Capture the cell that displays the provided text and extract its [x, y] central coordinate. 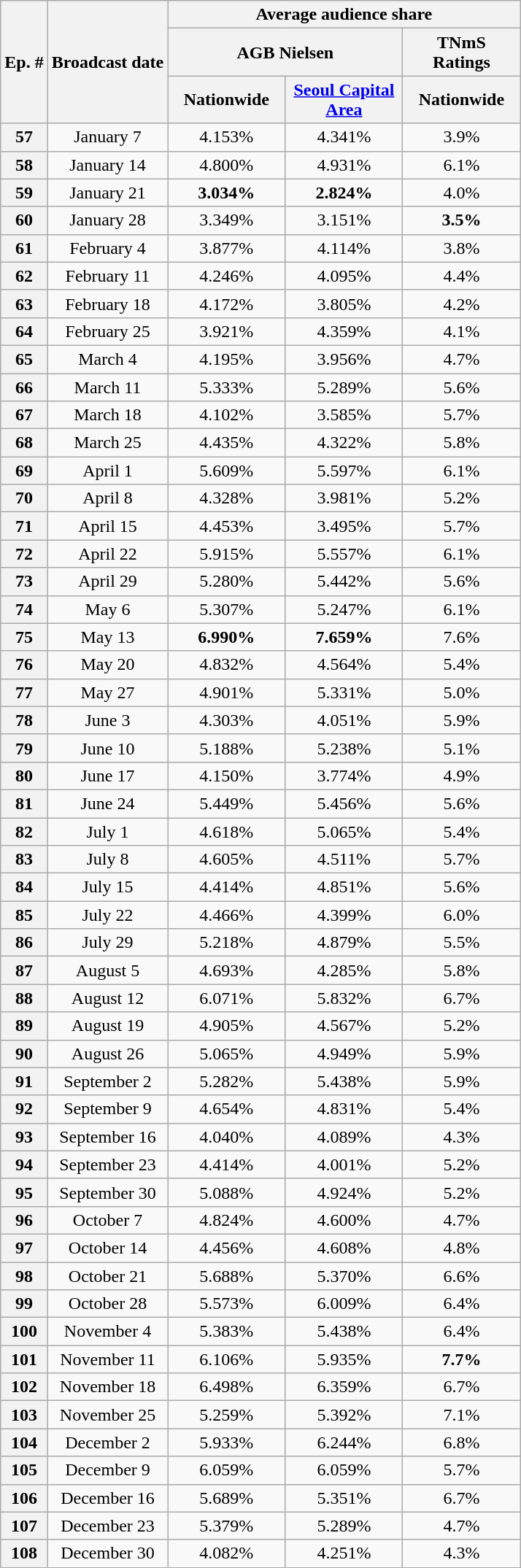
103 [24, 1415]
April 22 [108, 554]
September 23 [108, 1165]
6.990% [226, 637]
107 [24, 1526]
96 [24, 1220]
97 [24, 1248]
60 [24, 220]
February 18 [108, 304]
5.557% [344, 554]
5.307% [226, 609]
6.106% [226, 1359]
100 [24, 1332]
92 [24, 1109]
March 25 [108, 443]
3.5% [461, 220]
5.218% [226, 943]
4.851% [344, 887]
4.195% [226, 359]
3.349% [226, 220]
68 [24, 443]
4.9% [461, 776]
4.102% [226, 415]
March 11 [108, 387]
Average audience share [344, 15]
93 [24, 1137]
102 [24, 1387]
104 [24, 1443]
70 [24, 498]
5.0% [461, 692]
84 [24, 887]
4.150% [226, 776]
4.328% [226, 498]
Seoul Capital Area [344, 99]
October 28 [108, 1304]
5.442% [344, 582]
August 19 [108, 1026]
5.280% [226, 582]
98 [24, 1276]
3.774% [344, 776]
5.188% [226, 748]
4.0% [461, 193]
June 10 [108, 748]
82 [24, 831]
June 3 [108, 720]
6.009% [344, 1304]
July 15 [108, 887]
May 20 [108, 665]
4.949% [344, 1054]
July 29 [108, 943]
December 2 [108, 1443]
87 [24, 970]
September 2 [108, 1081]
January 14 [108, 165]
December 9 [108, 1470]
5.088% [226, 1192]
4.564% [344, 665]
4.879% [344, 943]
April 29 [108, 582]
4.931% [344, 165]
4.153% [226, 137]
4.2% [461, 304]
4.341% [344, 137]
74 [24, 609]
5.449% [226, 803]
May 6 [108, 609]
4.824% [226, 1220]
80 [24, 776]
November 11 [108, 1359]
7.6% [461, 637]
4.095% [344, 276]
73 [24, 582]
5.456% [344, 803]
77 [24, 692]
4.089% [344, 1137]
January 28 [108, 220]
4.511% [344, 860]
4.466% [226, 915]
May 27 [108, 692]
August 5 [108, 970]
6.359% [344, 1387]
February 4 [108, 248]
6.071% [226, 998]
4.051% [344, 720]
75 [24, 637]
95 [24, 1192]
4.654% [226, 1109]
106 [24, 1498]
5.351% [344, 1498]
June 17 [108, 776]
March 18 [108, 415]
83 [24, 860]
6.8% [461, 1443]
4.303% [226, 720]
6.6% [461, 1276]
September 16 [108, 1137]
4.251% [344, 1553]
December 30 [108, 1553]
3.585% [344, 415]
90 [24, 1054]
5.5% [461, 943]
66 [24, 387]
2.824% [344, 193]
4.285% [344, 970]
3.877% [226, 248]
63 [24, 304]
November 25 [108, 1415]
4.435% [226, 443]
3.8% [461, 248]
5.238% [344, 748]
Ep. # [24, 62]
4.456% [226, 1248]
4.114% [344, 248]
November 18 [108, 1387]
4.600% [344, 1220]
3.034% [226, 193]
5.247% [344, 609]
4.831% [344, 1109]
7.659% [344, 637]
89 [24, 1026]
4.453% [226, 526]
4.399% [344, 915]
62 [24, 276]
September 30 [108, 1192]
October 14 [108, 1248]
October 21 [108, 1276]
4.1% [461, 331]
5.370% [344, 1276]
5.609% [226, 471]
7.1% [461, 1415]
4.924% [344, 1192]
108 [24, 1553]
December 16 [108, 1498]
4.082% [226, 1553]
4.800% [226, 165]
86 [24, 943]
4.172% [226, 304]
99 [24, 1304]
August 26 [108, 1054]
4.001% [344, 1165]
81 [24, 803]
5.392% [344, 1415]
5.915% [226, 554]
5.597% [344, 471]
7.7% [461, 1359]
April 15 [108, 526]
5.933% [226, 1443]
69 [24, 471]
85 [24, 915]
5.573% [226, 1304]
5.259% [226, 1415]
4.901% [226, 692]
February 25 [108, 331]
3.805% [344, 304]
5.688% [226, 1276]
June 24 [108, 803]
4.693% [226, 970]
September 9 [108, 1109]
5.832% [344, 998]
5.379% [226, 1526]
78 [24, 720]
65 [24, 359]
December 23 [108, 1526]
3.9% [461, 137]
4.905% [226, 1026]
59 [24, 193]
79 [24, 748]
5.331% [344, 692]
July 1 [108, 831]
3.151% [344, 220]
August 12 [108, 998]
4.608% [344, 1248]
May 13 [108, 637]
5.282% [226, 1081]
March 4 [108, 359]
April 8 [108, 498]
4.359% [344, 331]
4.605% [226, 860]
5.333% [226, 387]
4.8% [461, 1248]
3.921% [226, 331]
TNmS Ratings [461, 53]
6.498% [226, 1387]
6.244% [344, 1443]
July 22 [108, 915]
February 11 [108, 276]
October 7 [108, 1220]
5.689% [226, 1498]
AGB Nielsen [285, 53]
71 [24, 526]
4.040% [226, 1137]
72 [24, 554]
76 [24, 665]
July 8 [108, 860]
57 [24, 137]
4.567% [344, 1026]
April 1 [108, 471]
3.956% [344, 359]
58 [24, 165]
64 [24, 331]
67 [24, 415]
4.832% [226, 665]
61 [24, 248]
3.981% [344, 498]
101 [24, 1359]
Broadcast date [108, 62]
November 4 [108, 1332]
105 [24, 1470]
4.322% [344, 443]
6.0% [461, 915]
91 [24, 1081]
5.1% [461, 748]
January 7 [108, 137]
3.495% [344, 526]
5.383% [226, 1332]
4.246% [226, 276]
94 [24, 1165]
4.4% [461, 276]
5.935% [344, 1359]
88 [24, 998]
4.618% [226, 831]
January 21 [108, 193]
